Determine the [x, y] coordinate at the center of the cell enclosing the given text.  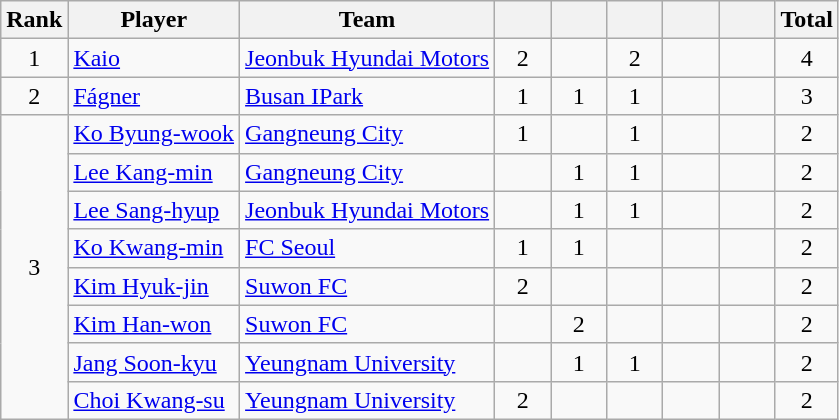
Player [154, 20]
Jang Soon-kyu [154, 362]
FC Seoul [368, 248]
4 [807, 58]
Kaio [154, 58]
Lee Sang-hyup [154, 210]
Kim Han-won [154, 324]
Ko Byung-wook [154, 134]
Fágner [154, 96]
Total [807, 20]
Kim Hyuk-jin [154, 286]
Choi Kwang-su [154, 400]
Team [368, 20]
Ko Kwang-min [154, 248]
Lee Kang-min [154, 172]
Rank [34, 20]
Busan IPark [368, 96]
